From the cell containing the given text, extract its center point as (x, y) coordinate. 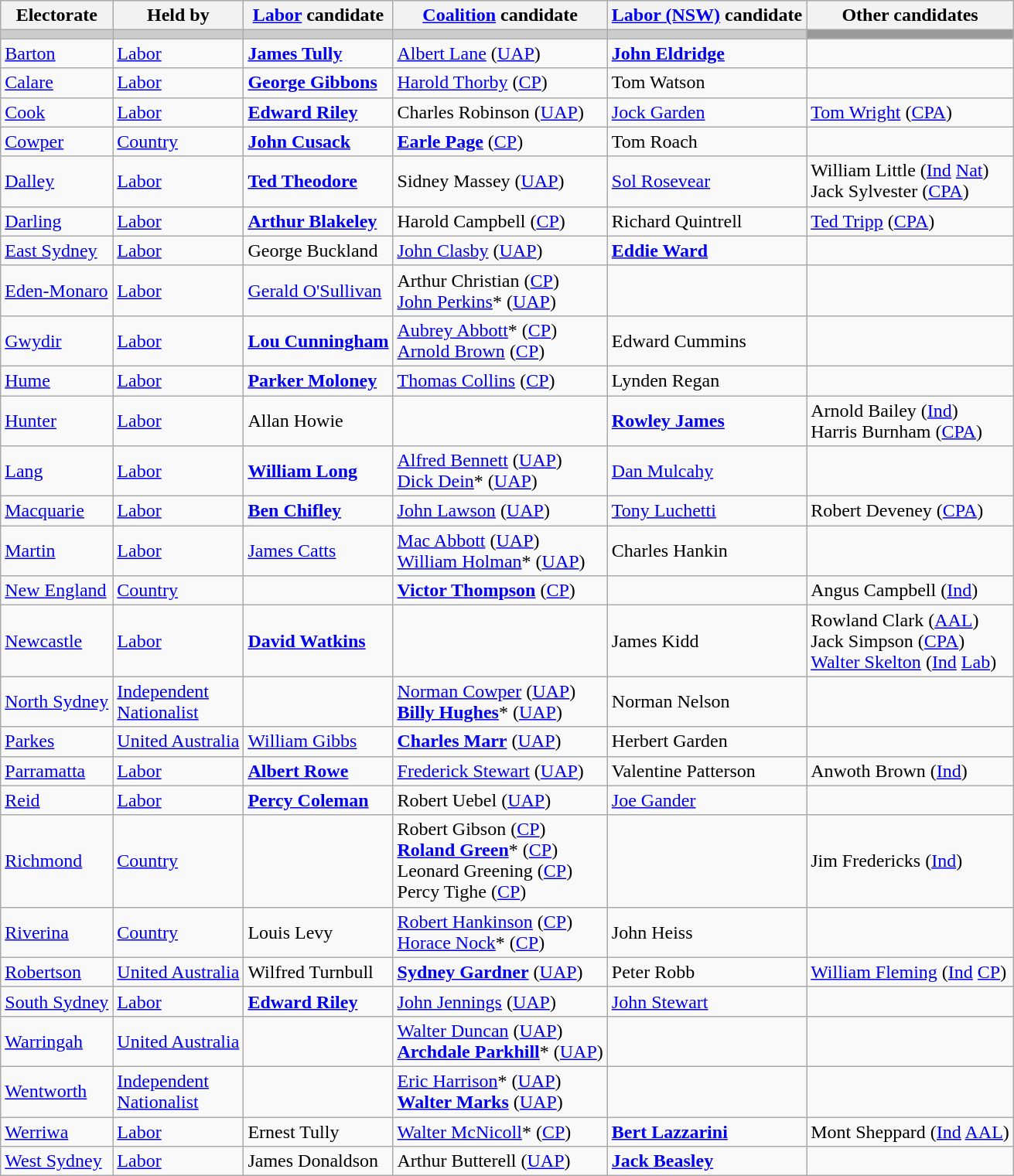
Walter McNicoll* (CP) (500, 1131)
Held by (178, 15)
Lang (57, 472)
Hunter (57, 421)
Norman Cowper (UAP)Billy Hughes* (UAP) (500, 702)
East Sydney (57, 251)
Charles Hankin (707, 551)
Herbert Garden (707, 741)
Joe Gander (707, 800)
Richard Quintrell (707, 221)
Dalley (57, 181)
Electorate (57, 15)
Harold Thorby (CP) (500, 83)
Eddie Ward (707, 251)
William Fleming (Ind CP) (910, 972)
John Stewart (707, 1001)
William Long (319, 472)
Labor candidate (319, 15)
Sol Rosevear (707, 181)
Gerald O'Sullivan (319, 291)
Other candidates (910, 15)
Jack Beasley (707, 1161)
Bert Lazzarini (707, 1131)
Riverina (57, 932)
Peter Robb (707, 972)
Jock Garden (707, 112)
Earle Page (CP) (500, 141)
Norman Nelson (707, 702)
Wentworth (57, 1092)
James Donaldson (319, 1161)
John Cusack (319, 141)
Arnold Bailey (Ind)Harris Burnham (CPA) (910, 421)
Mont Sheppard (Ind AAL) (910, 1131)
Arthur Butterell (UAP) (500, 1161)
Percy Coleman (319, 800)
Wilfred Turnbull (319, 972)
James Catts (319, 551)
George Buckland (319, 251)
Arthur Blakeley (319, 221)
West Sydney (57, 1161)
Edward Cummins (707, 340)
William Gibbs (319, 741)
Sydney Gardner (UAP) (500, 972)
Rowley James (707, 421)
Hume (57, 380)
South Sydney (57, 1001)
James Kidd (707, 641)
Ted Tripp (CPA) (910, 221)
Robert Hankinson (CP)Horace Nock* (CP) (500, 932)
Robertson (57, 972)
David Watkins (319, 641)
Tom Wright (CPA) (910, 112)
Warringah (57, 1041)
Ted Theodore (319, 181)
Tom Roach (707, 141)
Gwydir (57, 340)
Robert Deveney (CPA) (910, 511)
Martin (57, 551)
Robert Gibson (CP)Roland Green* (CP)Leonard Greening (CP)Percy Tighe (CP) (500, 861)
Lynden Regan (707, 380)
John Lawson (UAP) (500, 511)
Newcastle (57, 641)
Ben Chifley (319, 511)
John Jennings (UAP) (500, 1001)
Cook (57, 112)
Walter Duncan (UAP)Archdale Parkhill* (UAP) (500, 1041)
Arthur Christian (CP)John Perkins* (UAP) (500, 291)
Coalition candidate (500, 15)
Frederick Stewart (UAP) (500, 771)
John Heiss (707, 932)
Jim Fredericks (Ind) (910, 861)
Allan Howie (319, 421)
Macquarie (57, 511)
Alfred Bennett (UAP)Dick Dein* (UAP) (500, 472)
Charles Robinson (UAP) (500, 112)
Werriwa (57, 1131)
Calare (57, 83)
Robert Uebel (UAP) (500, 800)
Darling (57, 221)
Eric Harrison* (UAP)Walter Marks (UAP) (500, 1092)
Valentine Patterson (707, 771)
Tom Watson (707, 83)
Charles Marr (UAP) (500, 741)
Albert Rowe (319, 771)
Harold Campbell (CP) (500, 221)
Parker Moloney (319, 380)
Barton (57, 53)
Parkes (57, 741)
James Tully (319, 53)
Ernest Tully (319, 1131)
Reid (57, 800)
Eden-Monaro (57, 291)
Aubrey Abbott* (CP)Arnold Brown (CP) (500, 340)
George Gibbons (319, 83)
John Clasby (UAP) (500, 251)
Louis Levy (319, 932)
Rowland Clark (AAL)Jack Simpson (CPA)Walter Skelton (Ind Lab) (910, 641)
Parramatta (57, 771)
Lou Cunningham (319, 340)
New England (57, 591)
Mac Abbott (UAP)William Holman* (UAP) (500, 551)
Angus Campbell (Ind) (910, 591)
Cowper (57, 141)
Victor Thompson (CP) (500, 591)
William Little (Ind Nat)Jack Sylvester (CPA) (910, 181)
John Eldridge (707, 53)
Anwoth Brown (Ind) (910, 771)
Labor (NSW) candidate (707, 15)
Richmond (57, 861)
North Sydney (57, 702)
Thomas Collins (CP) (500, 380)
Tony Luchetti (707, 511)
Albert Lane (UAP) (500, 53)
Dan Mulcahy (707, 472)
Sidney Massey (UAP) (500, 181)
